Locate the cell with the specified text and output its [x, y] center coordinate. 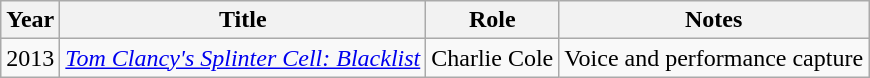
Voice and performance capture [714, 58]
Role [492, 20]
Tom Clancy's Splinter Cell: Blacklist [243, 58]
Charlie Cole [492, 58]
Year [30, 20]
2013 [30, 58]
Title [243, 20]
Notes [714, 20]
